Return [X, Y] of the center of cell containing provided text 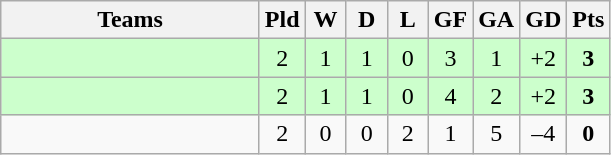
Pld [282, 20]
4 [450, 96]
5 [496, 134]
GD [544, 20]
GA [496, 20]
GF [450, 20]
D [366, 20]
Teams [130, 20]
L [408, 20]
W [326, 20]
–4 [544, 134]
Pts [588, 20]
